Determine the (X, Y) coordinate at the center of the cell enclosing the given text.  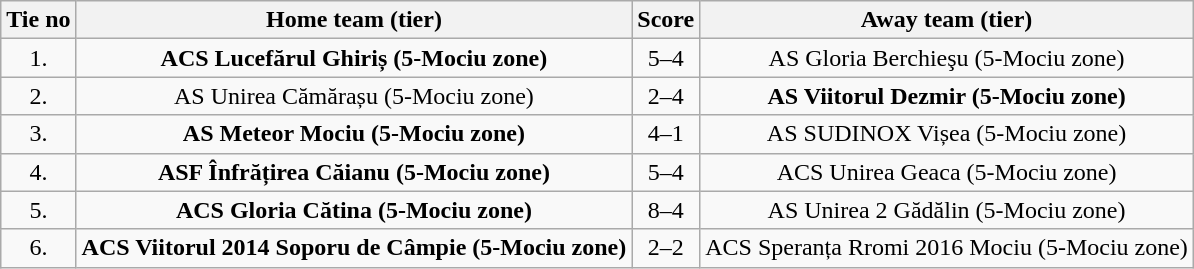
5. (38, 210)
Home team (tier) (354, 20)
3. (38, 134)
4. (38, 172)
6. (38, 248)
2. (38, 96)
Tie no (38, 20)
AS SUDINOX Vișea (5-Mociu zone) (947, 134)
AS Meteor Mociu (5-Mociu zone) (354, 134)
2–4 (666, 96)
8–4 (666, 210)
Score (666, 20)
2–2 (666, 248)
ACS Lucefărul Ghiriș (5-Mociu zone) (354, 58)
1. (38, 58)
AS Gloria Berchieşu (5-Mociu zone) (947, 58)
ACS Unirea Geaca (5-Mociu zone) (947, 172)
AS Unirea 2 Gădălin (5-Mociu zone) (947, 210)
AS Viitorul Dezmir (5-Mociu zone) (947, 96)
ACS Speranța Rromi 2016 Mociu (5-Mociu zone) (947, 248)
4–1 (666, 134)
Away team (tier) (947, 20)
ACS Gloria Cătina (5-Mociu zone) (354, 210)
AS Unirea Cămărașu (5-Mociu zone) (354, 96)
ASF Înfrățirea Căianu (5-Mociu zone) (354, 172)
ACS Viitorul 2014 Soporu de Câmpie (5-Mociu zone) (354, 248)
